For the text-containing cell, return its midpoint in (x, y) coordinate format. 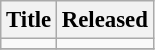
Released (104, 20)
Title (29, 20)
